Find where the given text appears and provide that cell's center as (X, Y) coordinate. 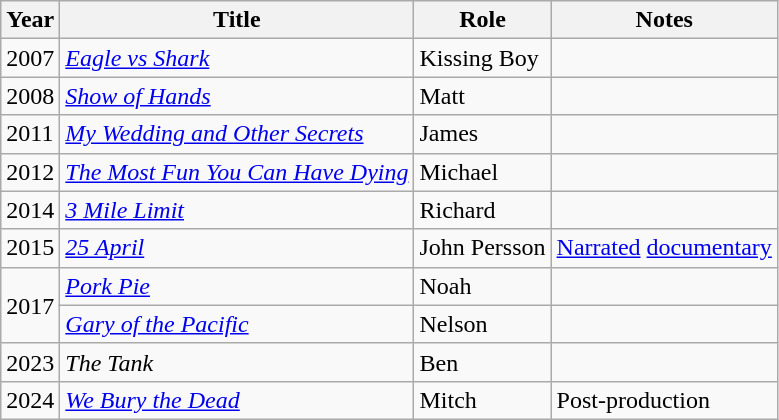
The Most Fun You Can Have Dying (237, 172)
2008 (30, 96)
2014 (30, 210)
My Wedding and Other Secrets (237, 134)
John Persson (482, 248)
Show of Hands (237, 96)
The Tank (237, 362)
2023 (30, 362)
3 Mile Limit (237, 210)
Year (30, 20)
We Bury the Dead (237, 400)
Kissing Boy (482, 58)
James (482, 134)
Ben (482, 362)
25 April (237, 248)
Notes (664, 20)
Eagle vs Shark (237, 58)
Title (237, 20)
Mitch (482, 400)
Post-production (664, 400)
2017 (30, 305)
2012 (30, 172)
Matt (482, 96)
Role (482, 20)
2024 (30, 400)
Narrated documentary (664, 248)
Gary of the Pacific (237, 324)
2007 (30, 58)
2015 (30, 248)
Nelson (482, 324)
Pork Pie (237, 286)
Noah (482, 286)
Michael (482, 172)
Richard (482, 210)
2011 (30, 134)
